Return (X, Y) of the center of cell containing provided text 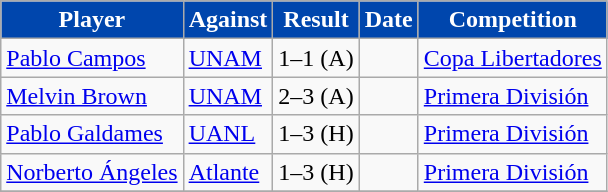
Pablo Galdames (92, 134)
1–1 (A) (316, 58)
Date (388, 20)
Pablo Campos (92, 58)
Norberto Ángeles (92, 172)
Result (316, 20)
Atlante (228, 172)
UANL (228, 134)
Copa Libertadores (512, 58)
Competition (512, 20)
2–3 (A) (316, 96)
Against (228, 20)
Player (92, 20)
Melvin Brown (92, 96)
